Scan for the cell matching the given text and deliver its (x, y) coordinate at center. 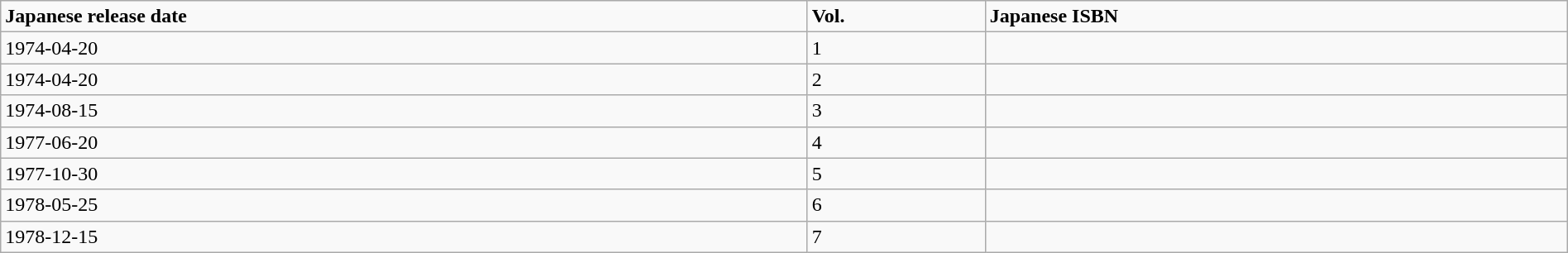
3 (896, 111)
1978-05-25 (404, 205)
Vol. (896, 17)
4 (896, 142)
7 (896, 236)
5 (896, 174)
1978-12-15 (404, 236)
1 (896, 48)
Japanese ISBN (1276, 17)
1974-08-15 (404, 111)
Japanese release date (404, 17)
1977-10-30 (404, 174)
2 (896, 79)
1977-06-20 (404, 142)
6 (896, 205)
